Capture the cell that displays the provided text and extract its [x, y] central coordinate. 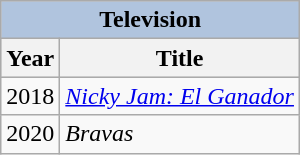
Title [180, 58]
2018 [30, 96]
Nicky Jam: El Ganador [180, 96]
Bravas [180, 134]
Television [150, 20]
Year [30, 58]
2020 [30, 134]
